Extract the [x, y] coordinate from the center of the cell holding the provided text.  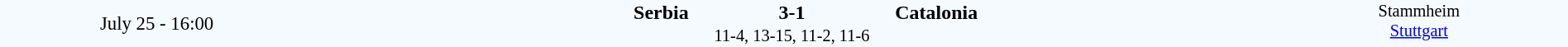
11-4, 13-15, 11-2, 11-6 [792, 36]
StammheimStuttgart [1419, 23]
Serbia [501, 12]
Catalonia [1082, 12]
July 25 - 16:00 [157, 23]
3-1 [791, 12]
